Detect which cell encompasses the target text, then output its (X, Y) center coordinate. 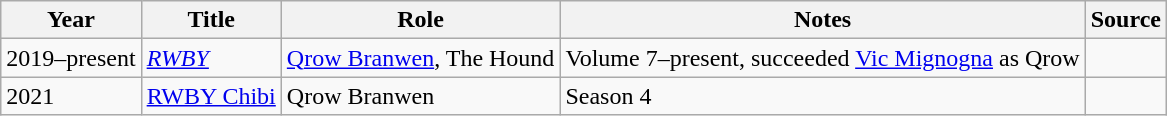
2021 (71, 96)
2019–present (71, 58)
Volume 7–present, succeeded Vic Mignogna as Qrow (822, 58)
Season 4 (822, 96)
RWBY Chibi (211, 96)
RWBY (211, 58)
Role (420, 20)
Source (1126, 20)
Qrow Branwen, The Hound (420, 58)
Title (211, 20)
Notes (822, 20)
Year (71, 20)
Qrow Branwen (420, 96)
